Provide the [x, y] coordinate of the cell's center where the given text is located.  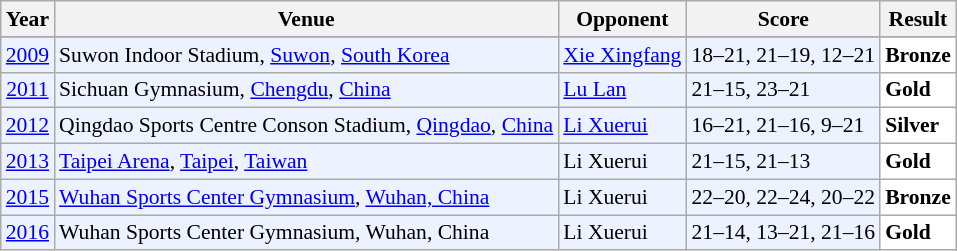
21–15, 21–13 [783, 162]
Lu Lan [622, 90]
Opponent [622, 19]
16–21, 21–16, 9–21 [783, 126]
Suwon Indoor Stadium, Suwon, South Korea [306, 55]
Taipei Arena, Taipei, Taiwan [306, 162]
2015 [28, 197]
Year [28, 19]
2009 [28, 55]
Score [783, 19]
Qingdao Sports Centre Conson Stadium, Qingdao, China [306, 126]
Venue [306, 19]
18–21, 21–19, 12–21 [783, 55]
Silver [918, 126]
2013 [28, 162]
Sichuan Gymnasium, Chengdu, China [306, 90]
2016 [28, 233]
22–20, 22–24, 20–22 [783, 197]
2012 [28, 126]
21–14, 13–21, 21–16 [783, 233]
2011 [28, 90]
Xie Xingfang [622, 55]
Result [918, 19]
21–15, 23–21 [783, 90]
